Return the [x, y] coordinate for the center point of the cell that contains the specified text.  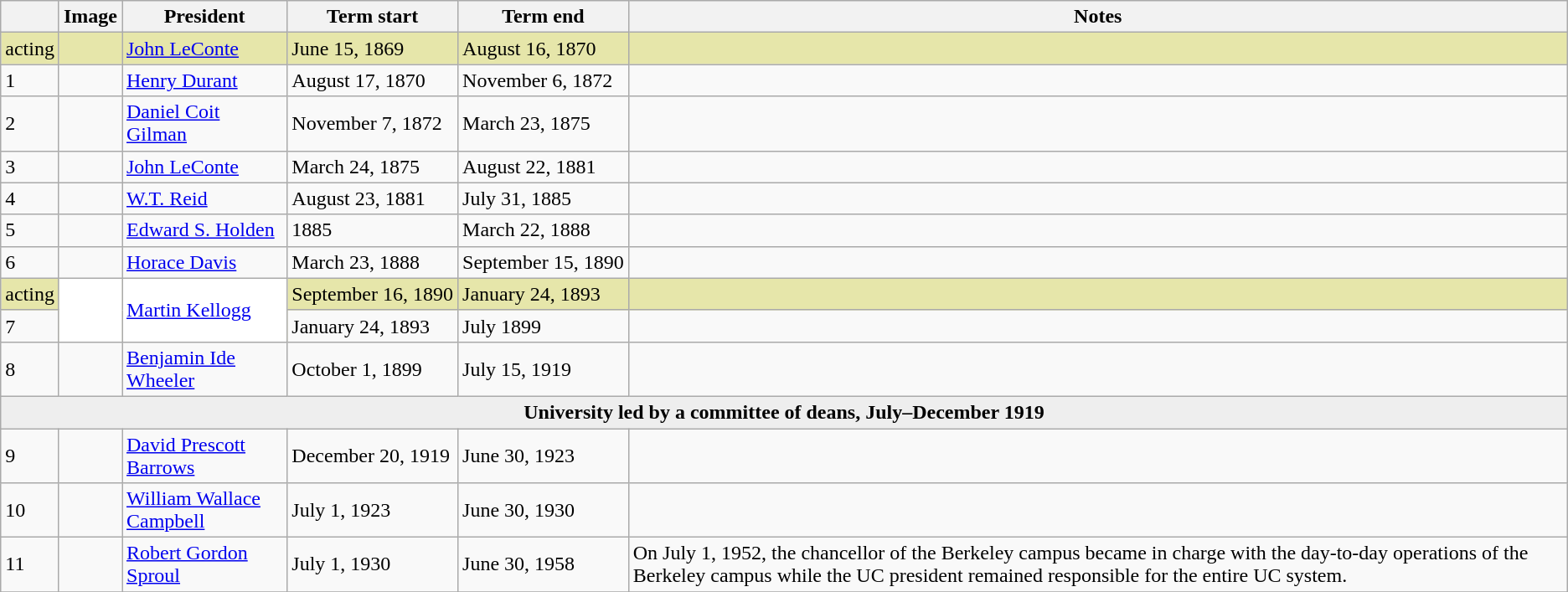
10 [30, 511]
President [204, 17]
June 30, 1930 [544, 511]
8 [30, 368]
1 [30, 80]
Term start [373, 17]
1885 [373, 230]
Robert Gordon Sproul [204, 564]
Daniel Coit Gilman [204, 124]
David Prescott Barrows [204, 456]
July 1, 1930 [373, 564]
9 [30, 456]
July 15, 1919 [544, 368]
August 22, 1881 [544, 167]
July 31, 1885 [544, 198]
William Wallace Campbell [204, 511]
July 1899 [544, 326]
June 30, 1923 [544, 456]
March 24, 1875 [373, 167]
September 15, 1890 [544, 262]
6 [30, 262]
Notes [1097, 17]
W.T. Reid [204, 198]
5 [30, 230]
July 1, 1923 [373, 511]
June 15, 1869 [373, 49]
November 6, 1872 [544, 80]
7 [30, 326]
3 [30, 167]
Term end [544, 17]
Benjamin Ide Wheeler [204, 368]
August 16, 1870 [544, 49]
Henry Durant [204, 80]
March 22, 1888 [544, 230]
March 23, 1888 [373, 262]
Martin Kellogg [204, 310]
March 23, 1875 [544, 124]
4 [30, 198]
August 17, 1870 [373, 80]
November 7, 1872 [373, 124]
University led by a committee of deans, July–December 1919 [784, 412]
Edward S. Holden [204, 230]
December 20, 1919 [373, 456]
Image [90, 17]
June 30, 1958 [544, 564]
October 1, 1899 [373, 368]
2 [30, 124]
11 [30, 564]
Horace Davis [204, 262]
August 23, 1881 [373, 198]
September 16, 1890 [373, 294]
